From the cell containing the given text, extract its center point as (x, y) coordinate. 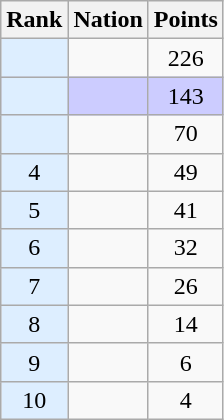
Nation (108, 20)
14 (186, 324)
143 (186, 96)
8 (34, 324)
41 (186, 210)
7 (34, 286)
32 (186, 248)
10 (34, 400)
226 (186, 58)
Rank (34, 20)
5 (34, 210)
Points (186, 20)
49 (186, 172)
9 (34, 362)
26 (186, 286)
70 (186, 134)
